Find where the given text appears and provide that cell's center as (X, Y) coordinate. 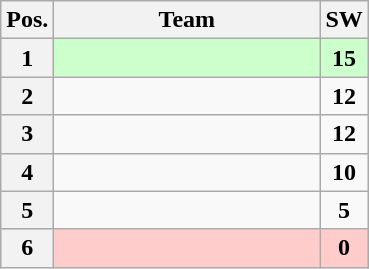
10 (344, 172)
2 (28, 96)
Pos. (28, 20)
4 (28, 172)
Team (187, 20)
SW (344, 20)
3 (28, 134)
0 (344, 248)
15 (344, 58)
6 (28, 248)
1 (28, 58)
